Capture the cell that displays the provided text and extract its [X, Y] central coordinate. 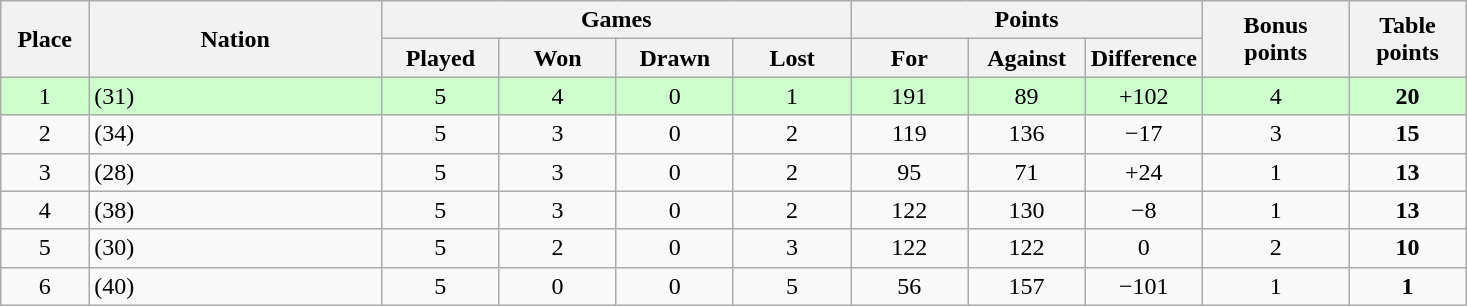
Place [45, 39]
10 [1408, 248]
−17 [1144, 134]
136 [1026, 134]
130 [1026, 210]
Difference [1144, 58]
Played [440, 58]
89 [1026, 96]
95 [910, 172]
(34) [236, 134]
−8 [1144, 210]
(40) [236, 286]
+24 [1144, 172]
Drawn [674, 58]
15 [1408, 134]
Lost [792, 58]
(31) [236, 96]
(38) [236, 210]
Tablepoints [1408, 39]
(30) [236, 248]
157 [1026, 286]
191 [910, 96]
Points [1027, 20]
Won [558, 58]
71 [1026, 172]
6 [45, 286]
119 [910, 134]
Bonuspoints [1276, 39]
56 [910, 286]
+102 [1144, 96]
−101 [1144, 286]
Nation [236, 39]
For [910, 58]
(28) [236, 172]
20 [1408, 96]
Against [1026, 58]
Games [616, 20]
